Capture the cell that displays the provided text and extract its (x, y) central coordinate. 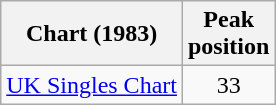
Chart (1983) (92, 34)
Peakposition (228, 34)
33 (228, 85)
UK Singles Chart (92, 85)
